Search for the cell housing the specified text and yield its (x, y) center coordinate. 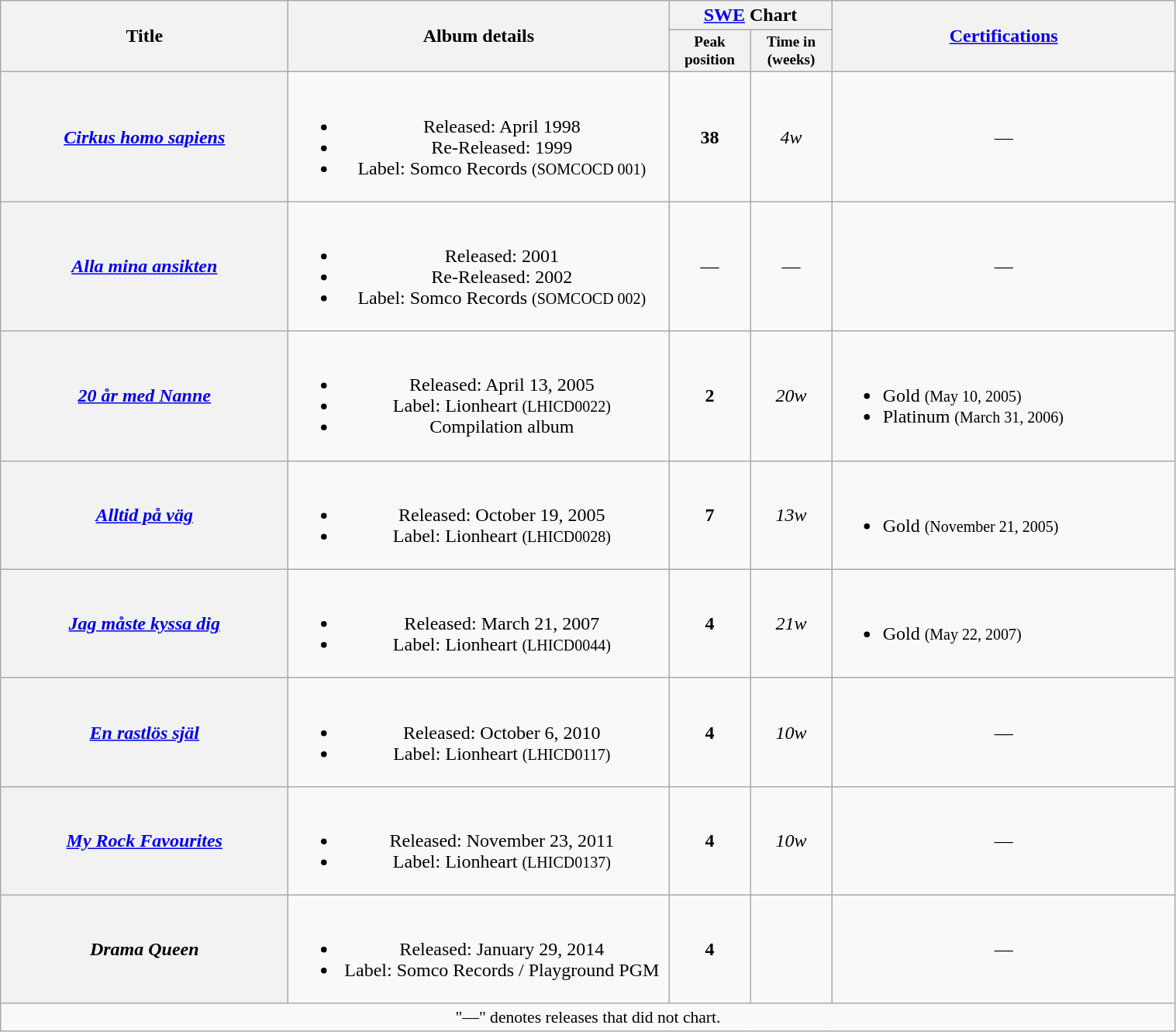
My Rock Favourites (144, 840)
Alltid på väg (144, 515)
Released: 2001Re-Released: 2002Label: Somco Records (SOMCOCD 002) (479, 267)
En rastlös själ (144, 732)
Gold (November 21, 2005) (1003, 515)
2 (710, 395)
Gold (May 22, 2007) (1003, 623)
Released: April 13, 2005Label: Lionheart (LHICD0022)Compilation album (479, 395)
4w (791, 136)
Drama Queen (144, 949)
Album details (479, 36)
Released: January 29, 2014Label: Somco Records / Playground PGM (479, 949)
21w (791, 623)
38 (710, 136)
Cirkus homo sapiens (144, 136)
Alla mina ansikten (144, 267)
Released: March 21, 2007Label: Lionheart (LHICD0044) (479, 623)
13w (791, 515)
Certifications (1003, 36)
Released: April 1998Re-Released: 1999Label: Somco Records (SOMCOCD 001) (479, 136)
Time in(weeks) (791, 51)
"—" denotes releases that did not chart. (588, 1017)
Peak position (710, 51)
Released: November 23, 2011Label: Lionheart (LHICD0137) (479, 840)
Released: October 6, 2010Label: Lionheart (LHICD0117) (479, 732)
20w (791, 395)
Gold (May 10, 2005)Platinum (March 31, 2006) (1003, 395)
SWE Chart (750, 16)
Jag måste kyssa dig (144, 623)
7 (710, 515)
20 år med Nanne (144, 395)
Title (144, 36)
Released: October 19, 2005Label: Lionheart (LHICD0028) (479, 515)
